Find where the given text appears and provide that cell's center as (x, y) coordinate. 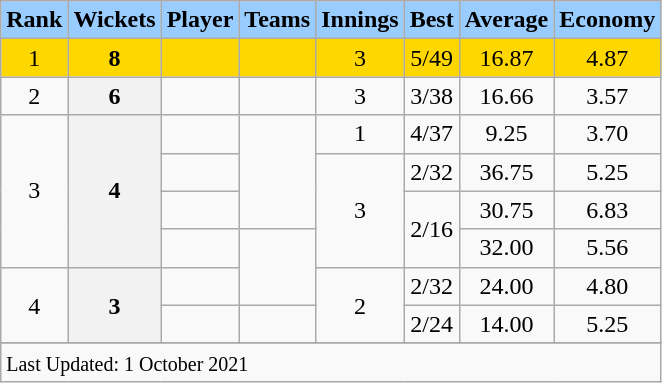
4/37 (432, 134)
5/49 (432, 58)
36.75 (506, 172)
16.66 (506, 96)
32.00 (506, 248)
30.75 (506, 210)
Player (200, 20)
5.56 (608, 248)
Average (506, 20)
24.00 (506, 286)
Rank (34, 20)
16.87 (506, 58)
8 (114, 58)
4.87 (608, 58)
3.70 (608, 134)
Last Updated: 1 October 2021 (331, 362)
2/24 (432, 324)
6.83 (608, 210)
14.00 (506, 324)
3.57 (608, 96)
9.25 (506, 134)
Innings (360, 20)
Teams (278, 20)
2/16 (432, 229)
Best (432, 20)
Economy (608, 20)
Wickets (114, 20)
4.80 (608, 286)
6 (114, 96)
3/38 (432, 96)
